Extract the (x, y) coordinate from the center of the cell holding the provided text.  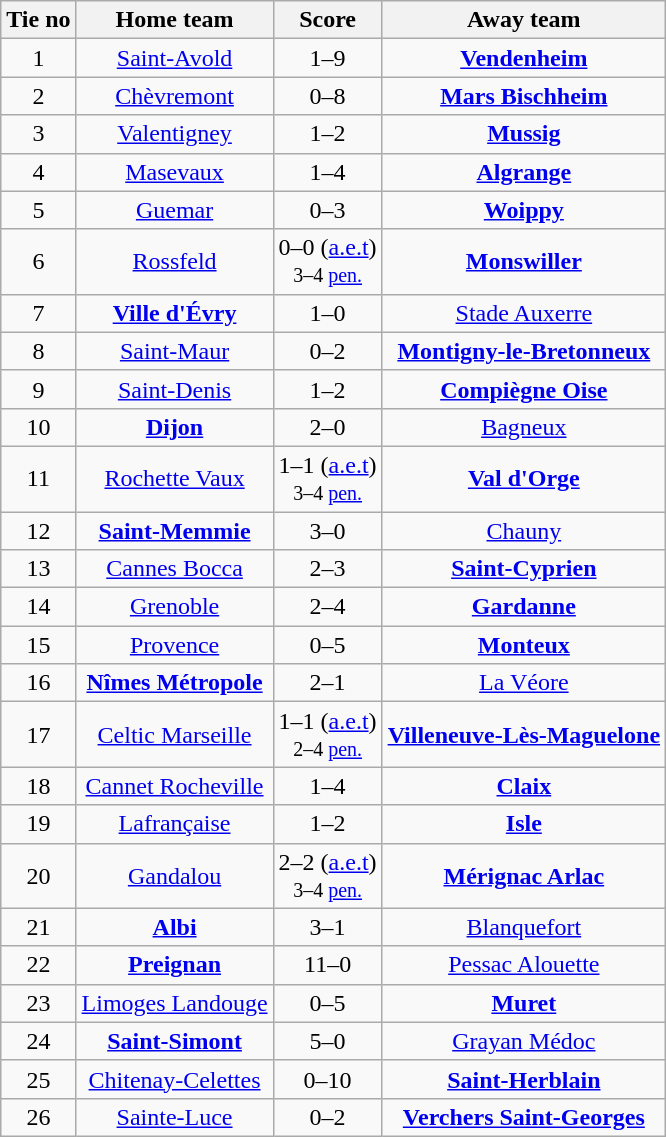
Val d'Orge (524, 478)
Monteux (524, 645)
21 (38, 927)
Claix (524, 786)
4 (38, 172)
Chitenay-Celettes (174, 1079)
Celtic Marseille (174, 734)
1–0 (328, 313)
Albi (174, 927)
Blanquefort (524, 927)
3–0 (328, 531)
Monswiller (524, 262)
Ville d'Évry (174, 313)
0–10 (328, 1079)
Saint-Simont (174, 1041)
12 (38, 531)
Nîmes Métropole (174, 683)
Saint-Herblain (524, 1079)
11–0 (328, 965)
5 (38, 210)
Limoges Landouge (174, 1003)
18 (38, 786)
Away team (524, 20)
Tie no (38, 20)
Mérignac Arlac (524, 876)
9 (38, 389)
5–0 (328, 1041)
Saint-Cyprien (524, 569)
1 (38, 58)
0–0 (a.e.t) 3–4 pen. (328, 262)
Muret (524, 1003)
16 (38, 683)
0–3 (328, 210)
7 (38, 313)
Villeneuve-Lès-Maguelone (524, 734)
6 (38, 262)
Rochette Vaux (174, 478)
14 (38, 607)
20 (38, 876)
2–3 (328, 569)
10 (38, 427)
Gandalou (174, 876)
2 (38, 96)
15 (38, 645)
2–1 (328, 683)
Montigny-le-Bretonneux (524, 351)
Mars Bischheim (524, 96)
19 (38, 824)
Grenoble (174, 607)
Rossfeld (174, 262)
25 (38, 1079)
Saint-Maur (174, 351)
Saint-Memmie (174, 531)
Score (328, 20)
Mussig (524, 134)
La Véore (524, 683)
Pessac Alouette (524, 965)
22 (38, 965)
Chauny (524, 531)
Cannes Bocca (174, 569)
Home team (174, 20)
Woippy (524, 210)
Sainte-Luce (174, 1117)
17 (38, 734)
3 (38, 134)
Chèvremont (174, 96)
Preignan (174, 965)
Cannet Rocheville (174, 786)
Isle (524, 824)
0–8 (328, 96)
1–9 (328, 58)
Bagneux (524, 427)
23 (38, 1003)
Compiègne Oise (524, 389)
Valentigney (174, 134)
Lafrançaise (174, 824)
Provence (174, 645)
8 (38, 351)
2–2 (a.e.t) 3–4 pen. (328, 876)
13 (38, 569)
2–4 (328, 607)
Verchers Saint-Georges (524, 1117)
Algrange (524, 172)
11 (38, 478)
1–1 (a.e.t) 2–4 pen. (328, 734)
2–0 (328, 427)
Saint-Avold (174, 58)
Masevaux (174, 172)
Dijon (174, 427)
Guemar (174, 210)
Stade Auxerre (524, 313)
3–1 (328, 927)
Grayan Médoc (524, 1041)
24 (38, 1041)
1–1 (a.e.t) 3–4 pen. (328, 478)
Gardanne (524, 607)
Saint-Denis (174, 389)
Vendenheim (524, 58)
26 (38, 1117)
